Identify which cell holds the provided text, then report its (X, Y) central coordinate. 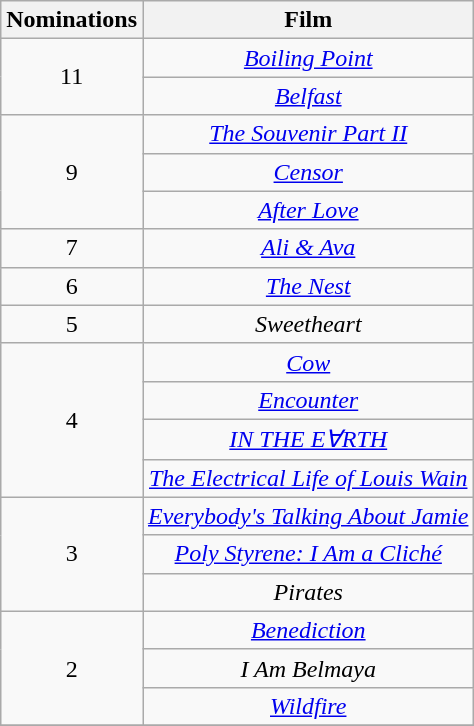
After Love (308, 210)
Pirates (308, 592)
The Nest (308, 286)
Cow (308, 362)
4 (72, 420)
9 (72, 172)
IN THE EⱯRTH (308, 439)
Poly Styrene: I Am a Cliché (308, 554)
Film (308, 20)
11 (72, 77)
Encounter (308, 400)
Ali & Ava (308, 248)
7 (72, 248)
6 (72, 286)
Nominations (72, 20)
3 (72, 554)
Belfast (308, 96)
The Souvenir Part II (308, 134)
Boiling Point (308, 58)
Sweetheart (308, 324)
Wildfire (308, 706)
Benediction (308, 630)
Everybody's Talking About Jamie (308, 516)
The Electrical Life of Louis Wain (308, 478)
I Am Belmaya (308, 668)
5 (72, 324)
2 (72, 668)
Censor (308, 172)
